Pinpoint the cell where the given text exists, returning its (x, y) midpoint coordinate. 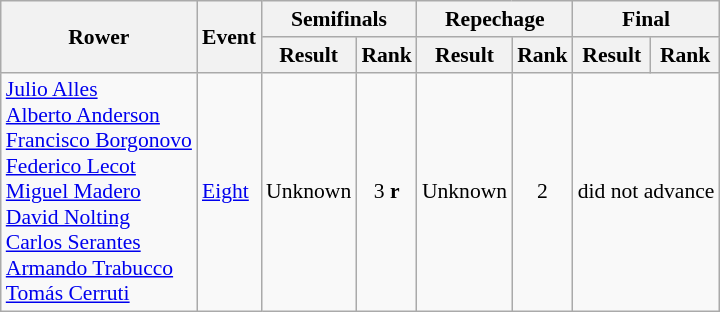
Eight (229, 192)
Final (646, 19)
3 r (386, 192)
Repechage (495, 19)
Julio Alles Alberto Anderson Francisco Borgonovo Federico Lecot Miguel Madero David Nolting Carlos Serantes Armando Trabucco Tomás Cerruti (99, 192)
did not advance (646, 192)
Semifinals (339, 19)
Rower (99, 36)
Event (229, 36)
2 (542, 192)
